Provide the (X, Y) coordinate of the cell's center where the given text is located.  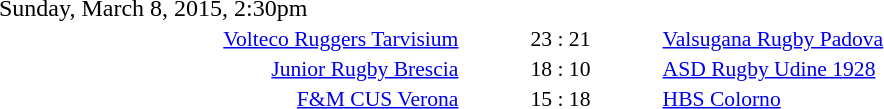
23 : 21 (560, 38)
18 : 10 (560, 68)
